Return the [x, y] coordinate for the center point of the cell that contains the specified text.  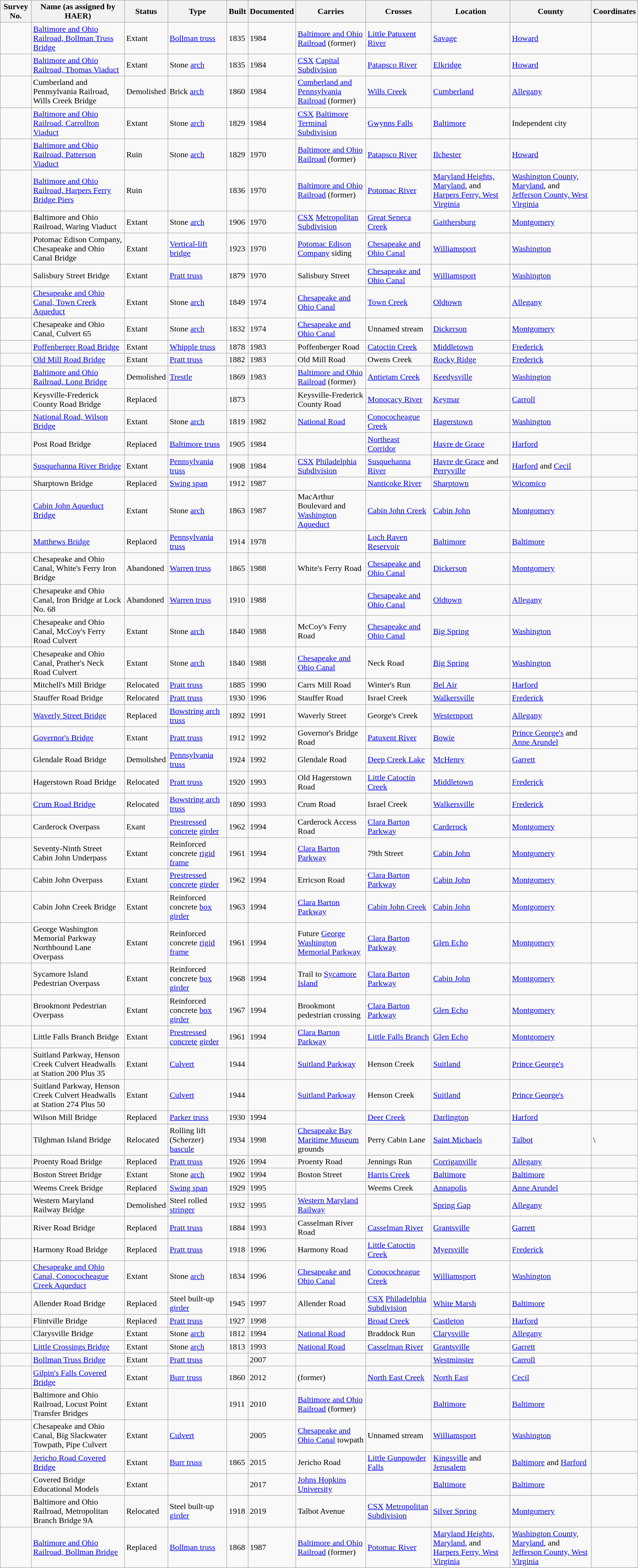
Parker truss [197, 1117]
1924 [238, 760]
Chesapeake and Ohio Canal, White's Ferry Iron Bridge [78, 568]
Neck Road [398, 663]
Little Falls Branch [398, 1037]
Ilchester [470, 154]
Proenty Road [331, 1162]
Keedysville [470, 377]
Potomac Edison Company, Chesapeake and Ohio Canal Bridge [78, 249]
Clarysville Bridge [78, 1334]
1978 [272, 542]
Chesapeake Bay Maritime Museum grounds [331, 1140]
1932 [238, 1205]
Sharptown Bridge [78, 484]
Old Mill Road Bridge [78, 360]
1882 [238, 360]
Baltimore truss [197, 444]
Western Maryland Railway Bridge [78, 1205]
1926 [238, 1162]
Cabin John Overpass [78, 880]
Loch Raven Reservoir [398, 542]
Carries [331, 12]
1812 [238, 1334]
Bel Air [470, 685]
Crum Road Bridge [78, 804]
Harmony Road Bridge [78, 1249]
2019 [272, 1511]
George Washington Memorial Parkway Northbound Lane Overpass [78, 943]
2012 [272, 1377]
Casselman River Road [331, 1228]
Governor's Bridge [78, 738]
Johns Hopkins University [331, 1485]
Crum Road [331, 804]
Silver Spring [470, 1511]
Glendale Road [331, 760]
1832 [238, 329]
Gwynns Falls [398, 123]
Little Falls Branch Bridge [78, 1037]
Status [146, 12]
1990 [272, 685]
Cumberland and Pennsylvania Railroad (former) [331, 92]
1914 [238, 542]
Baltimore and Ohio Railroad, Locust Point Transfer Bridges [78, 1404]
Myersville [470, 1249]
Carderock Overpass [78, 827]
Matthews Bridge [78, 542]
Harmony Road [331, 1249]
Talbot Avenue [331, 1511]
1905 [238, 444]
George's Creek [398, 715]
Darlington [470, 1117]
Nanticoke River [398, 484]
Whipple truss [197, 347]
Exant [146, 827]
Havre de Grace [470, 444]
1963 [238, 907]
White Marsh [470, 1303]
Owens Creek [398, 360]
Chesapeake and Ohio Canal, Town Creek Aqueduct [78, 302]
2010 [272, 1404]
North East Creek [398, 1377]
Location [470, 12]
1911 [238, 1404]
North East [470, 1377]
Future George Washington Memorial Parkway [331, 943]
Allender Road Bridge [78, 1303]
\ [614, 1140]
Little Patuxent River [398, 38]
Town Creek [398, 302]
Independent city [551, 123]
1908 [238, 466]
Brookmont Pedestrian Overpass [78, 1010]
Salisbury Street [331, 276]
Antietam Creek [398, 377]
Saint Michaels [470, 1140]
Spring Gap [470, 1205]
1836 [238, 190]
Little Gunpowder Falls [398, 1462]
Corriganville [470, 1162]
Deer Creek [398, 1117]
1982 [272, 421]
1863 [238, 510]
Gaithersburg [470, 222]
Jericho Road [331, 1462]
1920 [238, 782]
Hagerstown Road Bridge [78, 782]
Weems Creek [398, 1188]
County [551, 12]
Stauffer Road [331, 698]
Talbot [551, 1140]
MacArthur Boulevard and Washington Aqueduct [331, 510]
Baltimore and Ohio Railroad, Waring Viaduct [78, 222]
Chesapeake and Ohio Canal, Culvert 65 [78, 329]
Survey No. [16, 12]
Westminster [470, 1360]
1878 [238, 347]
White's Ferry Road [331, 568]
2017 [272, 1485]
Type [197, 12]
Allender Road [331, 1303]
Keymar [470, 400]
Keysville-Frederick County Road [331, 400]
Trestle [197, 377]
2015 [272, 1462]
Hagerstown [470, 421]
Cabin John Aqueduct Bridge [78, 510]
Carderock Access Road [331, 827]
National Road, Wilson Bridge [78, 421]
Harford and Cecil [551, 466]
Cabin John Creek Bridge [78, 907]
Chesapeake and Ohio Canal, Conococheague Creek Aqueduct [78, 1276]
Chesapeake and Ohio Canal, Prather's Neck Road Culvert [78, 663]
1929 [238, 1188]
Chesapeake and Ohio Canal, Iron Bridge at Lock No. 68 [78, 600]
Wills Creek [398, 92]
Sycamore Island Pedestrian Overpass [78, 979]
Clarysville [470, 1334]
Baltimore and Ohio Railroad, Patterson Viaduct [78, 154]
Covered Bridge Educational Models [78, 1485]
River Road Bridge [78, 1228]
Great Seneca Creek [398, 222]
Braddock Run [398, 1334]
Westernport [470, 715]
1819 [238, 421]
Glendale Road Bridge [78, 760]
Documented [272, 12]
Post Road Bridge [78, 444]
Brookmont pedestrian crossing [331, 1010]
CSX Capital Subdivision [331, 65]
Chesapeake and Ohio Canal, Big Slackwater Towpath, Pipe Culvert [78, 1435]
Prince George's and Anne Arundel [551, 738]
Vertical-lift bridge [197, 249]
1884 [238, 1228]
Kingsville and Jerusalem [470, 1462]
Weems Creek Bridge [78, 1188]
Wicomico [551, 484]
1879 [238, 276]
1813 [238, 1347]
McCoy's Ferry Road [331, 631]
Erricson Road [331, 880]
1967 [238, 1010]
Winter's Run [398, 685]
Poffenberger Road Bridge [78, 347]
1868 [238, 1548]
Perry Cabin Lane [398, 1140]
Savage [470, 38]
Proenty Road Bridge [78, 1162]
Deep Creek Lake [398, 760]
Jericho Road Covered Bridge [78, 1462]
1849 [238, 302]
Susquehanna River [398, 466]
Cumberland and Pennsylvania Railroad, Wills Creek Bridge [78, 92]
1997 [272, 1303]
Suitland Parkway, Henson Creek Culvert Headwalls at Station 274 Plus 50 [78, 1095]
Built [238, 12]
1923 [238, 249]
Coordinates [614, 12]
Suitland Parkway, Henson Creek Culvert Headwalls at Station 200 Plus 35 [78, 1064]
Trail to Sycamore Island [331, 979]
McHenry [470, 760]
Elkridge [470, 65]
Waverly Street [331, 715]
1910 [238, 600]
1927 [238, 1321]
Annapolis [470, 1188]
Steel rolled stringer [197, 1205]
Anne Arundel [551, 1188]
Old Mill Road [331, 360]
Baltimore and Ohio Railroad, Metropolitan Branch Bridge 9A [78, 1511]
1834 [238, 1276]
Baltimore and Ohio Railroad, Carrollton Viaduct [78, 123]
Catoctin Creek [398, 347]
1945 [238, 1303]
Gilpin's Falls Covered Bridge [78, 1377]
Little Crossings Bridge [78, 1347]
Keysville-Frederick County Road Bridge [78, 400]
1902 [238, 1175]
Northeast Corridor [398, 444]
Baltimore and Harford [551, 1462]
Baltimore and Ohio Railroad, Bollman Truss Bridge [78, 38]
Havre de Grace and Perryville [470, 466]
Bowie [470, 738]
Chesapeake and Ohio Canal towpath [331, 1435]
Flintville Bridge [78, 1321]
Boston Street Bridge [78, 1175]
Rocky Ridge [470, 360]
Baltimore and Ohio Railroad, Bollman Bridge [78, 1548]
Jennings Run [398, 1162]
Salisbury Street Bridge [78, 276]
1869 [238, 377]
1968 [238, 979]
Carrs Mill Road [331, 685]
Patuxent River [398, 738]
1892 [238, 715]
Harris Creek [398, 1175]
Brick arch [197, 92]
79th Street [398, 853]
1873 [238, 400]
Mitchell's Mill Bridge [78, 685]
Broad Creek [398, 1321]
2005 [272, 1435]
1906 [238, 222]
1885 [238, 685]
(former) [331, 1377]
2007 [272, 1360]
Carderock [470, 827]
Crosses [398, 12]
Tilghman Island Bridge [78, 1140]
Wilson Mill Bridge [78, 1117]
Old Hagerstown Road [331, 782]
Rolling lift (Scherzer) bascule [197, 1140]
Waverly Street Bridge [78, 715]
Cecil [551, 1377]
Boston Street [331, 1175]
Governor's Bridge Road [331, 738]
Stauffer Road Bridge [78, 698]
Name (as assigned by HAER) [78, 12]
Baltimore and Ohio Railroad, Harpers Ferry Bridge Piers [78, 190]
Baltimore and Ohio Railroad, Thomas Viaduct [78, 65]
Western Maryland Railway [331, 1205]
Seventy-Ninth Street Cabin John Underpass [78, 853]
Bollman Truss Bridge [78, 1360]
1934 [238, 1140]
Poffenberger Road [331, 347]
1991 [272, 715]
Castleton [470, 1321]
Potomac Edison Company siding [331, 249]
1890 [238, 804]
Monocacy River [398, 400]
Chesapeake and Ohio Canal, McCoy's Ferry Road Culvert [78, 631]
CSX Baltimore Terminal Subdivision [331, 123]
Sharptown [470, 484]
Susquehanna River Bridge [78, 466]
Baltimore and Ohio Railroad, Long Bridge [78, 377]
Cumberland [470, 92]
